Output the (X, Y) coordinate of the center of the cell containing the given text.  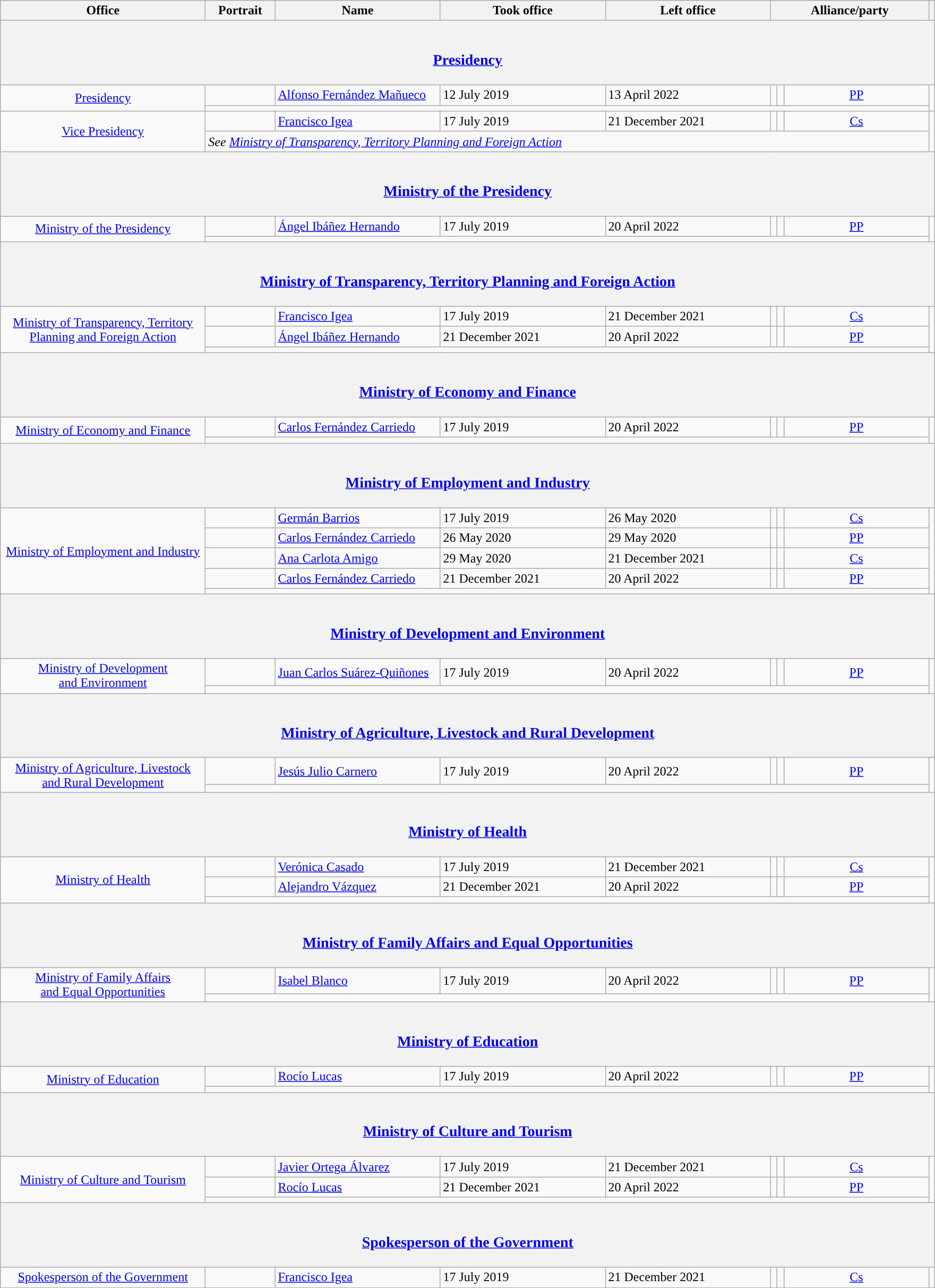
Alfonso Fernández Mañueco (358, 95)
Portrait (240, 11)
Javier Ortega Álvarez (358, 1167)
Vice Presidency (103, 131)
Ministry of Agriculture, Livestockand Rural Development (103, 774)
Jesús Julio Carnero (358, 771)
Ministry of Family Affairsand Equal Opportunities (103, 985)
Juan Carlos Suárez-Quiñones (358, 672)
Alejandro Vázquez (358, 887)
Ministry of Transparency, Territory Planning and Foreign Action (468, 274)
See Ministry of Transparency, Territory Planning and Foreign Action (567, 141)
Isabel Blanco (358, 980)
12 July 2019 (522, 95)
Left office (688, 11)
Ministry of Transparency, TerritoryPlanning and Foreign Action (103, 329)
Alliance/party (850, 11)
Ana Carlota Amigo (358, 558)
Took office (522, 11)
Ministry of Development and Environment (468, 627)
Office (103, 11)
Ministry of Developmentand Environment (103, 676)
Germán Barrios (358, 518)
Ministry of Agriculture, Livestock and Rural Development (468, 726)
Verónica Casado (358, 867)
Name (358, 11)
Ministry of Family Affairs and Equal Opportunities (468, 935)
13 April 2022 (688, 95)
